Locate the cell with the specified text and output its [X, Y] center coordinate. 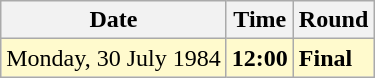
Final [333, 58]
12:00 [260, 58]
Time [260, 20]
Date [114, 20]
Round [333, 20]
Monday, 30 July 1984 [114, 58]
